From the cell containing the given text, extract its center point as [x, y] coordinate. 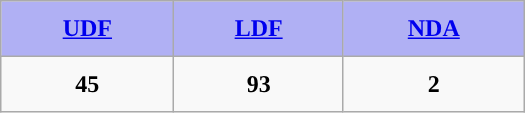
NDA [434, 29]
UDF [88, 29]
LDF [258, 29]
2 [434, 84]
93 [258, 84]
45 [88, 84]
